Output the (x, y) coordinate of the center of the cell containing the given text.  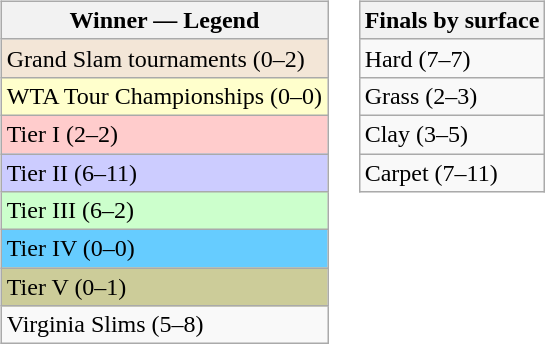
WTA Tour Championships (0–0) (164, 96)
Tier V (0–1) (164, 287)
Carpet (7–11) (452, 173)
Tier III (6–2) (164, 211)
Tier IV (0–0) (164, 249)
Winner — Legend (164, 20)
Finals by surface (452, 20)
Tier I (2–2) (164, 134)
Hard (7–7) (452, 58)
Grand Slam tournaments (0–2) (164, 58)
Tier II (6–11) (164, 173)
Virginia Slims (5–8) (164, 325)
Grass (2–3) (452, 96)
Clay (3–5) (452, 134)
